Detect which cell encompasses the target text, then output its (x, y) center coordinate. 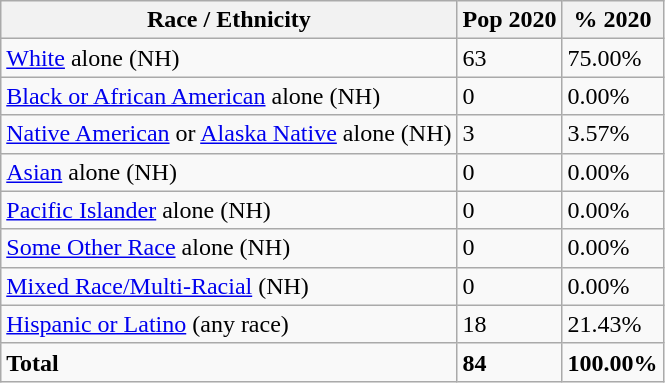
Some Other Race alone (NH) (229, 248)
Pacific Islander alone (NH) (229, 210)
% 2020 (612, 20)
Asian alone (NH) (229, 172)
Mixed Race/Multi-Racial (NH) (229, 286)
75.00% (612, 58)
Pop 2020 (510, 20)
Total (229, 362)
3 (510, 134)
Black or African American alone (NH) (229, 96)
Race / Ethnicity (229, 20)
18 (510, 324)
Hispanic or Latino (any race) (229, 324)
3.57% (612, 134)
White alone (NH) (229, 58)
63 (510, 58)
84 (510, 362)
Native American or Alaska Native alone (NH) (229, 134)
21.43% (612, 324)
100.00% (612, 362)
